From the cell containing the given text, extract its center point as [x, y] coordinate. 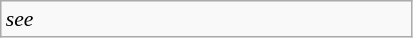
see [206, 19]
